Return [x, y] of the center of cell containing provided text 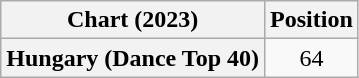
Chart (2023) [133, 20]
Hungary (Dance Top 40) [133, 58]
Position [312, 20]
64 [312, 58]
